Return (X, Y) of the center of cell containing provided text 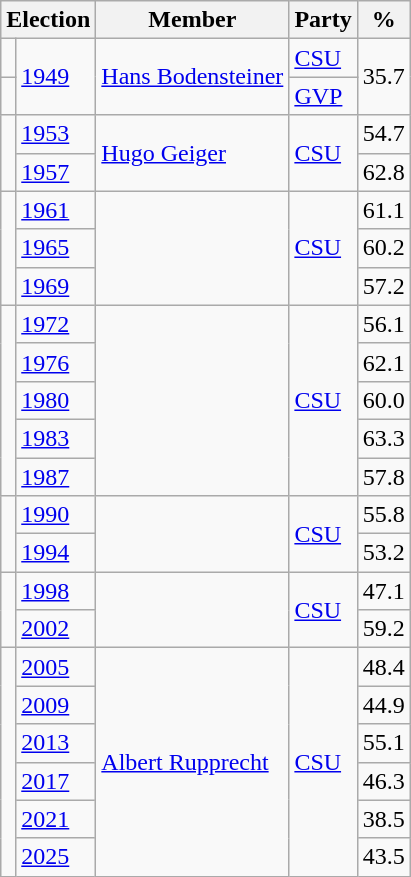
1983 (56, 438)
35.7 (384, 77)
63.3 (384, 438)
54.7 (384, 134)
1990 (56, 515)
60.0 (384, 400)
61.1 (384, 210)
38.5 (384, 819)
Hugo Geiger (192, 153)
2002 (56, 629)
1998 (56, 591)
1953 (56, 134)
1949 (56, 77)
1994 (56, 553)
% (384, 20)
Party (323, 20)
1976 (56, 362)
55.1 (384, 743)
48.4 (384, 667)
55.8 (384, 515)
GVP (323, 96)
1987 (56, 477)
1969 (56, 286)
1980 (56, 400)
62.1 (384, 362)
59.2 (384, 629)
2013 (56, 743)
57.8 (384, 477)
1961 (56, 210)
1965 (56, 248)
47.1 (384, 591)
1972 (56, 324)
2025 (56, 857)
1957 (56, 172)
60.2 (384, 248)
Member (192, 20)
46.3 (384, 781)
2009 (56, 705)
Albert Rupprecht (192, 762)
62.8 (384, 172)
2005 (56, 667)
44.9 (384, 705)
53.2 (384, 553)
2021 (56, 819)
56.1 (384, 324)
Election (48, 20)
2017 (56, 781)
43.5 (384, 857)
57.2 (384, 286)
Hans Bodensteiner (192, 77)
